Determine the (X, Y) coordinate at the center of the cell enclosing the given text.  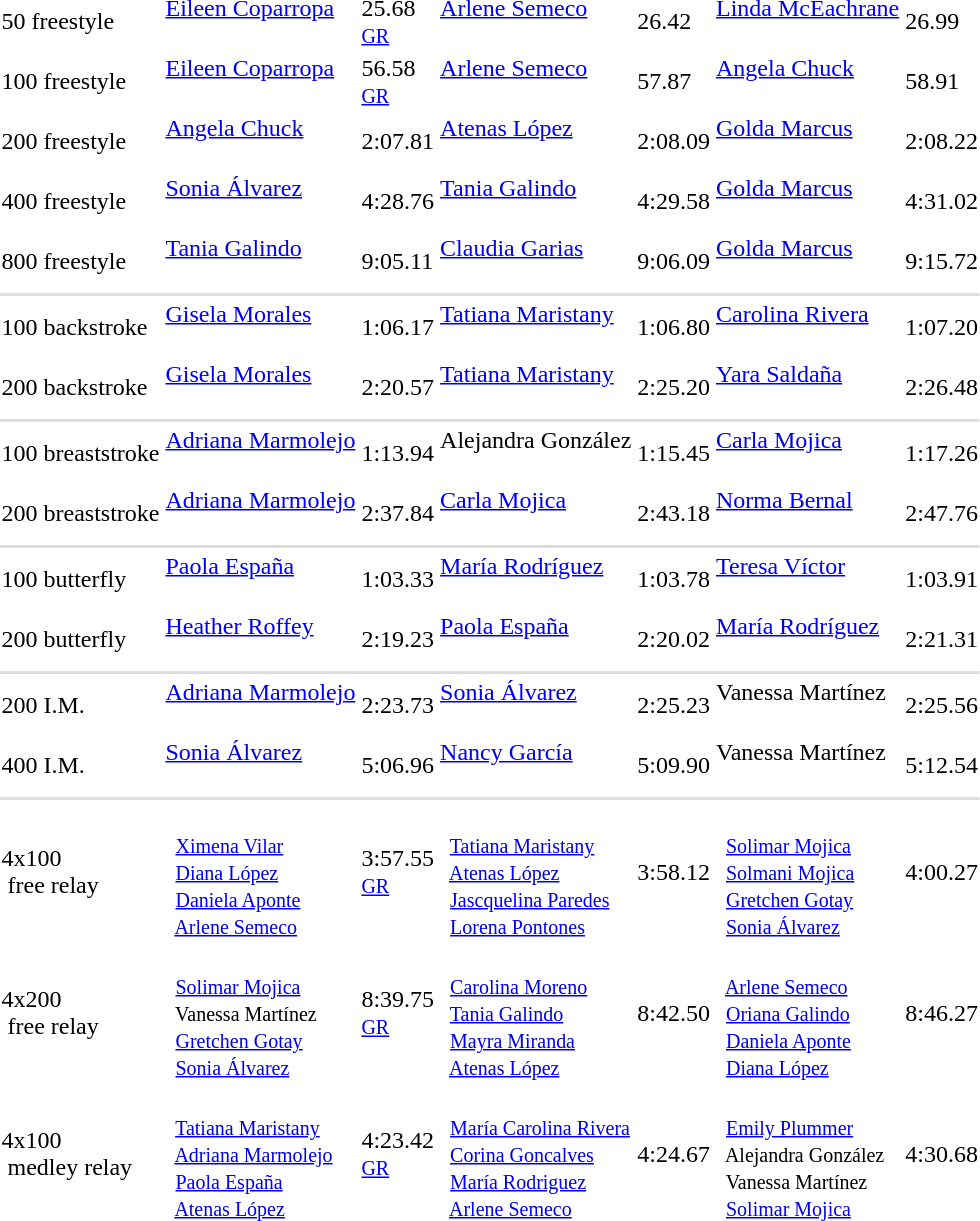
Norma Bernal (807, 514)
200 butterfly (80, 640)
2:19.23 (398, 640)
3:57.55 GR (398, 872)
Solimar Mojica Solmani Mojica Gretchen Gotay Sonia Álvarez (807, 872)
1:03.78 (674, 580)
1:17.26 (942, 454)
Tatiana Maristany Atenas López Jascquelina Paredes Lorena Pontones (536, 872)
Carolina Moreno Tania Galindo Mayra Miranda Atenas López (536, 1013)
Yara Saldaña (807, 388)
100 butterfly (80, 580)
4x200 free relay (80, 1013)
400 I.M. (80, 766)
57.87 (674, 82)
3:58.12 (674, 872)
1:15.45 (674, 454)
2:21.31 (942, 640)
4:28.76 (398, 202)
2:25.23 (674, 706)
100 freestyle (80, 82)
4x100 free relay (80, 872)
4:31.02 (942, 202)
8:42.50 (674, 1013)
Arlene Semeco (536, 82)
2:07.81 (398, 142)
9:15.72 (942, 262)
200 I.M. (80, 706)
2:43.18 (674, 514)
9:05.11 (398, 262)
5:12.54 (942, 766)
58.91 (942, 82)
Nancy García (536, 766)
2:20.57 (398, 388)
8:39.75 GR (398, 1013)
100 backstroke (80, 328)
8:46.27 (942, 1013)
2:37.84 (398, 514)
100 breaststroke (80, 454)
1:06.80 (674, 328)
200 freestyle (80, 142)
2:08.22 (942, 142)
200 backstroke (80, 388)
2:23.73 (398, 706)
9:06.09 (674, 262)
Alejandra González (536, 454)
400 freestyle (80, 202)
Solimar Mojica Vanessa Martínez Gretchen Gotay Sonia Álvarez (260, 1013)
Claudia Garias (536, 262)
56.58 GR (398, 82)
2:26.48 (942, 388)
Eileen Coparropa (260, 82)
1:03.91 (942, 580)
4:00.27 (942, 872)
2:20.02 (674, 640)
800 freestyle (80, 262)
2:25.56 (942, 706)
1:06.17 (398, 328)
2:47.76 (942, 514)
1:13.94 (398, 454)
1:07.20 (942, 328)
Arlene Semeco Oriana Galindo Daniela Aponte Diana López (807, 1013)
1:03.33 (398, 580)
5:09.90 (674, 766)
Heather Roffey (260, 640)
4:29.58 (674, 202)
Atenas López (536, 142)
Teresa Víctor (807, 580)
5:06.96 (398, 766)
Carolina Rivera (807, 328)
200 breaststroke (80, 514)
Ximena Vilar Diana López Daniela Aponte Arlene Semeco (260, 872)
2:08.09 (674, 142)
2:25.20 (674, 388)
